Capture the cell that displays the provided text and extract its [x, y] central coordinate. 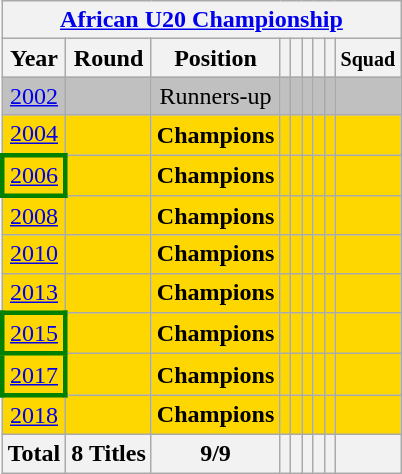
Squad [368, 58]
2015 [34, 334]
8 Titles [109, 453]
9/9 [215, 453]
2004 [34, 135]
2010 [34, 254]
2006 [34, 174]
Round [109, 58]
2017 [34, 374]
Year [34, 58]
Total [34, 453]
2008 [34, 216]
2018 [34, 415]
2002 [34, 96]
Position [215, 58]
2013 [34, 293]
Runners-up [215, 96]
African U20 Championship [201, 20]
